Find where the given text appears and provide that cell's center as [x, y] coordinate. 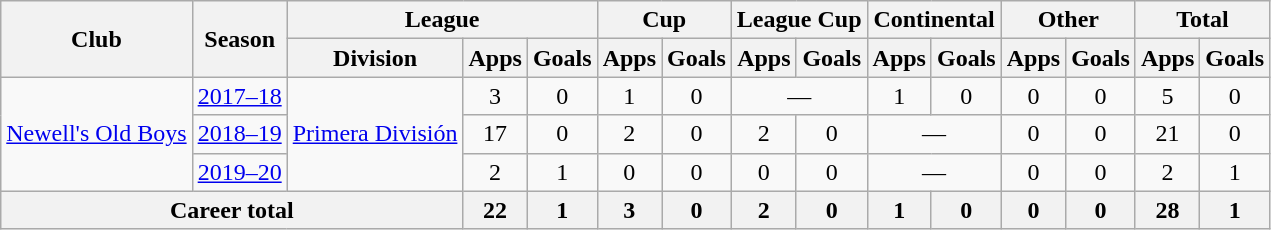
17 [495, 134]
Club [96, 39]
28 [1167, 210]
2019–20 [240, 172]
21 [1167, 134]
Newell's Old Boys [96, 134]
League [442, 20]
Season [240, 39]
Division [375, 58]
2018–19 [240, 134]
League Cup [799, 20]
Career total [232, 210]
Cup [664, 20]
2017–18 [240, 96]
Other [1068, 20]
5 [1167, 96]
Total [1202, 20]
22 [495, 210]
Primera División [375, 134]
Continental [934, 20]
